Return [X, Y] of the center of cell containing provided text 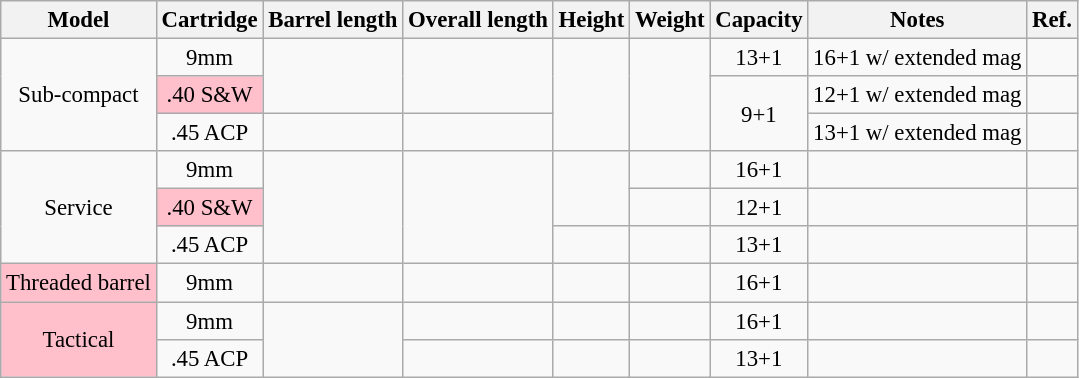
Model [78, 20]
Overall length [478, 20]
13+1 w/ extended mag [918, 133]
Sub-compact [78, 96]
Threaded barrel [78, 283]
Cartridge [210, 20]
12+1 w/ extended mag [918, 95]
Barrel length [333, 20]
Ref. [1052, 20]
12+1 [759, 208]
Capacity [759, 20]
Service [78, 208]
Height [591, 20]
9+1 [759, 114]
16+1 w/ extended mag [918, 58]
Weight [670, 20]
Notes [918, 20]
Tactical [78, 340]
